Scan for the cell matching the given text and deliver its (x, y) coordinate at center. 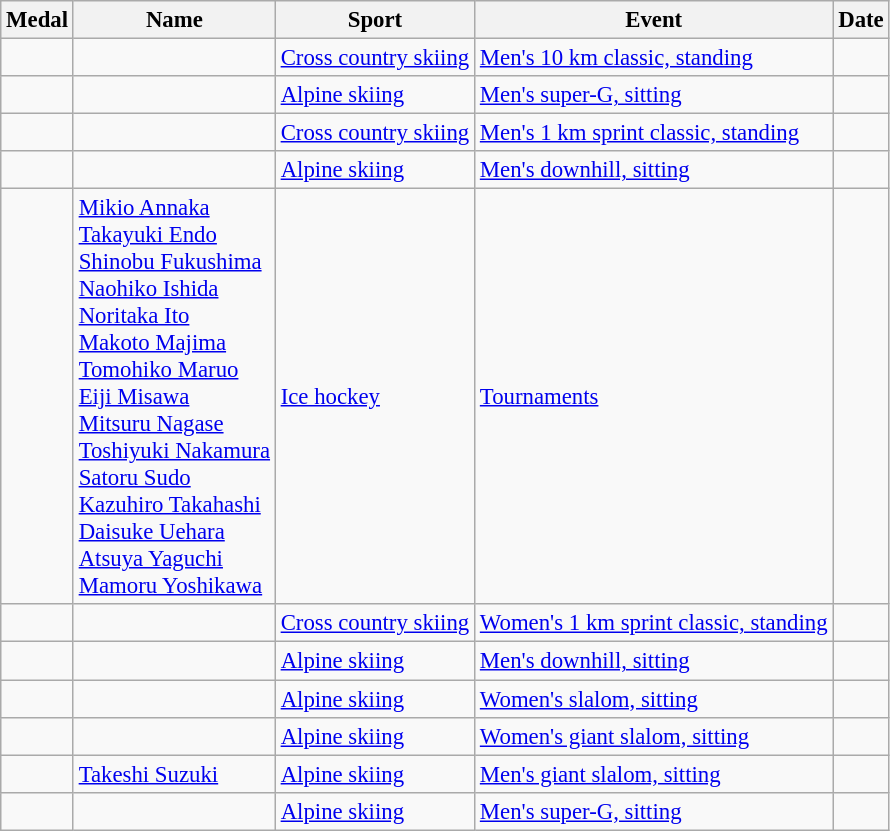
Men's 1 km sprint classic, standing (654, 133)
Men's 10 km classic, standing (654, 58)
Takeshi Suzuki (174, 774)
Ice hockey (374, 397)
Tournaments (654, 397)
Women's slalom, sitting (654, 699)
Event (654, 20)
Women's 1 km sprint classic, standing (654, 623)
Medal (38, 20)
Men's giant slalom, sitting (654, 774)
Women's giant slalom, sitting (654, 736)
Name (174, 20)
Sport (374, 20)
Date (861, 20)
